Locate the cell with the specified text and output its (X, Y) center coordinate. 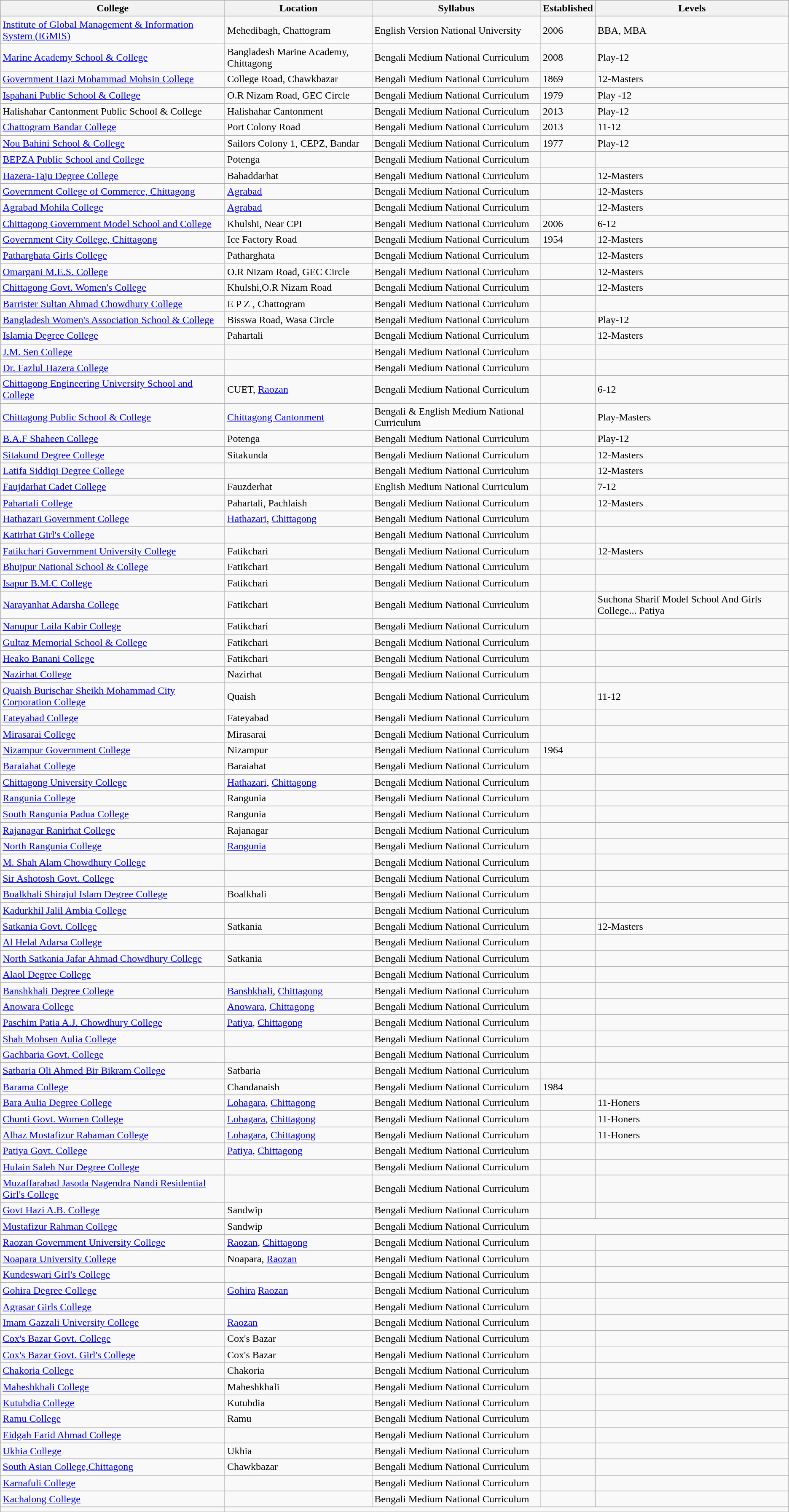
Halishahar Cantonment (298, 111)
Sitakund Degree College (113, 455)
Islamia Degree College (113, 336)
Bangladesh Women's Association School & College (113, 320)
Fateyabad College (113, 718)
Noapara University College (113, 1258)
Ice Factory Road (298, 240)
Chawkbazar (298, 1467)
Noapara, Raozan (298, 1258)
Isapur B.M.C College (113, 583)
Patharghata Girls College (113, 256)
Narayanhat Adarsha College (113, 605)
Bahaddarhat (298, 175)
Agrasar Girls College (113, 1306)
Katirhat Girl's College (113, 535)
Rajanagar (298, 830)
Quaish (298, 696)
Mirasarai College (113, 734)
Baraiahat (298, 766)
South Rangunia Padua College (113, 814)
Halishahar Cantonment Public School & College (113, 111)
Chittagong Govt. Women's College (113, 288)
Banshkhali Degree College (113, 990)
Rajanagar Ranirhat College (113, 830)
Chunti Govt. Women College (113, 1119)
Kundeswari Girl's College (113, 1274)
Syllabus (456, 8)
Bisswa Road, Wasa Circle (298, 320)
Anowara College (113, 1006)
Bengali & English Medium National Curriculum (456, 417)
Mustafizur Rahman College (113, 1226)
Gohira Raozan (298, 1290)
Banshkhali, Chittagong (298, 990)
Chittagong Cantonment (298, 417)
Nanupur Laila Kabir College (113, 626)
Gohira Degree College (113, 1290)
Hulain Saleh Nur Degree College (113, 1167)
Kutubdia (298, 1403)
Port Colony Road (298, 127)
Chandanaish (298, 1087)
1984 (568, 1087)
Boalkhali Shirajul Islam Degree College (113, 894)
Muzaffarabad Jasoda Nagendra Nandi Residential Girl's College (113, 1189)
1979 (568, 95)
Maheshkhali College (113, 1387)
Boalkhali (298, 894)
Nou Bahini School & College (113, 143)
Sir Ashotosh Govt. College (113, 878)
Nizampur Government College (113, 750)
Alhaz Mostafizur Rahaman College (113, 1135)
Pahartali College (113, 503)
Alaol Degree College (113, 974)
Marine Academy School & College (113, 57)
Play -12 (692, 95)
M. Shah Alam Chowdhury College (113, 862)
Fatikchari Government University College (113, 551)
Raozan, Chittagong (298, 1242)
Faujdarhat Cadet College (113, 487)
Hazera-Taju Degree College (113, 175)
Gachbaria Govt. College (113, 1055)
Cox's Bazar Govt. College (113, 1339)
Sailors Colony 1, CEPZ, Bandar (298, 143)
Eidgah Farid Ahmad College (113, 1435)
Government Hazi Mohammad Mohsin College (113, 79)
Barrister Sultan Ahmad Chowdhury College (113, 304)
Pahartali, Pachlaish (298, 503)
Shah Mohsen Aulia College (113, 1038)
Ramu College (113, 1419)
Chakoria (298, 1371)
Bhujpur National School & College (113, 567)
Cox's Bazar Govt. Girl's College (113, 1355)
Nazirhat (298, 674)
Omargani M.E.S. College (113, 272)
South Asian College,Chittagong (113, 1467)
Kachalong College (113, 1499)
Fauzderhat (298, 487)
Chittagong Public School & College (113, 417)
Raozan Government University College (113, 1242)
Karnafuli College (113, 1483)
Imam Gazzali University College (113, 1323)
Government City College, Chittagong (113, 240)
College Road, Chawkbazar (298, 79)
Satkania Govt. College (113, 926)
Baraiahat College (113, 766)
Anowara, Chittagong (298, 1006)
Institute of Global Management & Information System (IGMIS) (113, 30)
Satbaria (298, 1071)
BEPZA Public School and College (113, 159)
Barama College (113, 1087)
Quaish Burischar Sheikh Mohammad City Corporation College (113, 696)
Nazirhat College (113, 674)
Al Helal Adarsa College (113, 942)
Satbaria Oli Ahmed Bir Bikram College (113, 1071)
7-12 (692, 487)
Chittagong Government Model School and College (113, 224)
Ramu (298, 1419)
J.M. Sen College (113, 352)
Rangunia College (113, 798)
Play-Masters (692, 417)
Maheshkhali (298, 1387)
Ispahani Public School & College (113, 95)
BBA, MBA (692, 30)
1954 (568, 240)
Chittagong University College (113, 782)
1977 (568, 143)
Ukhia (298, 1451)
Khulshi, Near CPI (298, 224)
Suchona Sharif Model School And Girls College... Patiya (692, 605)
B.A.F Shaheen College (113, 439)
Paschim Patia A.J. Chowdhury College (113, 1022)
Mirasarai (298, 734)
1869 (568, 79)
Patiya Govt. College (113, 1151)
North Satkania Jafar Ahmad Chowdhury College (113, 958)
Nizampur (298, 750)
Agrabad Mohila College (113, 207)
E P Z , Chattogram (298, 304)
North Rangunia College (113, 846)
Location (298, 8)
Levels (692, 8)
Dr. Fazlul Hazera College (113, 368)
Ukhia College (113, 1451)
Chattogram Bandar College (113, 127)
Latifa Siddiqi Degree College (113, 471)
English Medium National Curriculum (456, 487)
Bangladesh Marine Academy, Chittagong (298, 57)
Patharghata (298, 256)
Mehedibagh, Chattogram (298, 30)
Established (568, 8)
Pahartali (298, 336)
English Version National University (456, 30)
Chakoria College (113, 1371)
Raozan (298, 1323)
1964 (568, 750)
Chittagong Engineering University School and College (113, 389)
Bara Aulia Degree College (113, 1103)
Kadurkhil Jalil Ambia College (113, 910)
2008 (568, 57)
Sitakunda (298, 455)
Govt Hazi A.B. College (113, 1210)
CUET, Raozan (298, 389)
Government College of Commerce, Chittagong (113, 191)
Kutubdia College (113, 1403)
Gultaz Memorial School & College (113, 642)
Heako Banani College (113, 658)
College (113, 8)
Hathazari Government College (113, 519)
Khulshi,O.R Nizam Road (298, 288)
Fateyabad (298, 718)
